Determine the [x, y] coordinate at the center of the cell enclosing the given text.  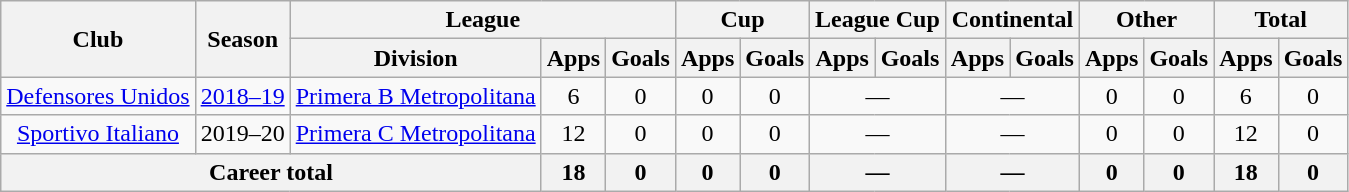
Primera C Metropolitana [416, 134]
Other [1146, 20]
Sportivo Italiano [98, 134]
Continental [1012, 20]
League [482, 20]
Club [98, 39]
Primera B Metropolitana [416, 96]
Defensores Unidos [98, 96]
Total [1281, 20]
Cup [742, 20]
2019–20 [242, 134]
League Cup [878, 20]
Season [242, 39]
2018–19 [242, 96]
Career total [271, 172]
Division [416, 58]
